Determine the (x, y) coordinate at the center of the cell enclosing the given text.  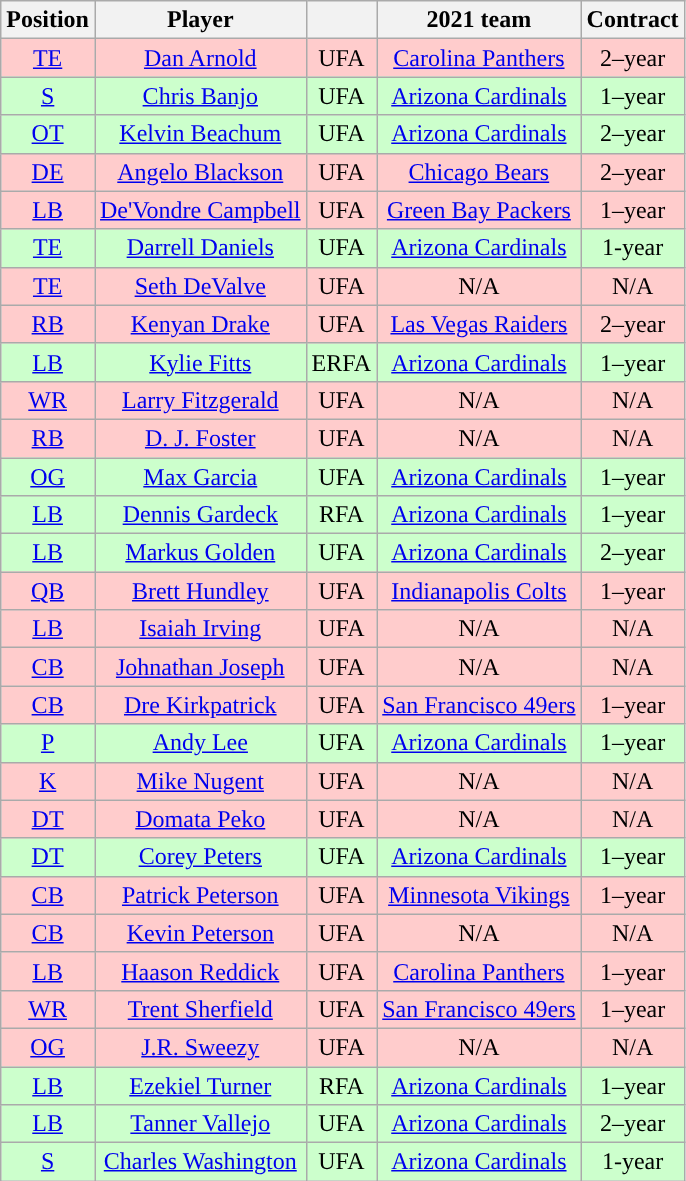
QB (48, 591)
Larry Fitzgerald (200, 400)
Indianapolis Colts (479, 591)
Player (200, 20)
Andy Lee (200, 743)
P (48, 743)
K (48, 781)
ERFA (342, 362)
D. J. Foster (200, 438)
Charles Washington (200, 1162)
Chris Banjo (200, 96)
Ezekiel Turner (200, 1085)
J.R. Sweezy (200, 1047)
2021 team (479, 20)
Kylie Fitts (200, 362)
Darrell Daniels (200, 248)
Patrick Peterson (200, 895)
Chicago Bears (479, 172)
Position (48, 20)
Las Vegas Raiders (479, 324)
Domata Peko (200, 819)
Dan Arnold (200, 58)
DE (48, 172)
Corey Peters (200, 857)
Trent Sherfield (200, 1009)
Mike Nugent (200, 781)
Dennis Gardeck (200, 515)
Markus Golden (200, 553)
Tanner Vallejo (200, 1124)
Max Garcia (200, 477)
Green Bay Packers (479, 210)
OT (48, 134)
De'Vondre Campbell (200, 210)
Contract (632, 20)
Johnathan Joseph (200, 667)
Brett Hundley (200, 591)
Kevin Peterson (200, 933)
Kelvin Beachum (200, 134)
Haason Reddick (200, 971)
Kenyan Drake (200, 324)
Angelo Blackson (200, 172)
Dre Kirkpatrick (200, 705)
Seth DeValve (200, 286)
Minnesota Vikings (479, 895)
Isaiah Irving (200, 629)
